Pinpoint the cell where the given text exists, returning its [X, Y] midpoint coordinate. 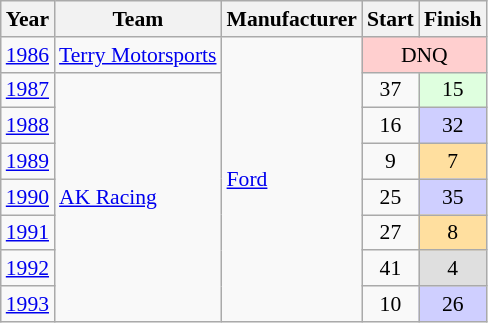
35 [453, 197]
Manufacturer [292, 19]
8 [453, 233]
Ford [292, 180]
37 [390, 90]
1987 [28, 90]
Finish [453, 19]
Terry Motorsports [138, 55]
26 [453, 304]
1991 [28, 233]
7 [453, 162]
AK Racing [138, 196]
15 [453, 90]
25 [390, 197]
Start [390, 19]
DNQ [424, 55]
16 [390, 126]
27 [390, 233]
1988 [28, 126]
41 [390, 269]
32 [453, 126]
1990 [28, 197]
9 [390, 162]
Year [28, 19]
Team [138, 19]
1989 [28, 162]
1993 [28, 304]
1992 [28, 269]
4 [453, 269]
10 [390, 304]
1986 [28, 55]
